From the cell containing the given text, extract its center point as (X, Y) coordinate. 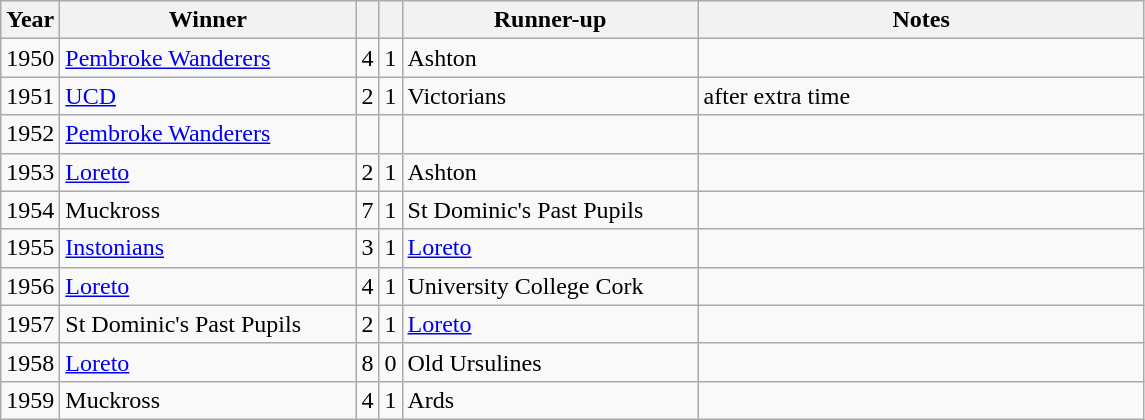
University College Cork (550, 286)
Year (30, 20)
1955 (30, 248)
1957 (30, 324)
1952 (30, 134)
1951 (30, 96)
Notes (921, 20)
8 (368, 362)
Ards (550, 400)
Old Ursulines (550, 362)
1953 (30, 172)
1959 (30, 400)
Instonians (208, 248)
Victorians (550, 96)
after extra time (921, 96)
3 (368, 248)
1956 (30, 286)
Winner (208, 20)
0 (390, 362)
1950 (30, 58)
Runner-up (550, 20)
7 (368, 210)
1954 (30, 210)
1958 (30, 362)
UCD (208, 96)
